Find where the given text appears and provide that cell's center as (x, y) coordinate. 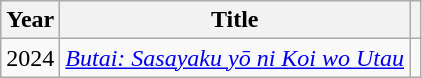
Butai: Sasayaku yō ni Koi wo Utau (235, 58)
2024 (30, 58)
Year (30, 20)
Title (235, 20)
